Find where the given text appears and provide that cell's center as [X, Y] coordinate. 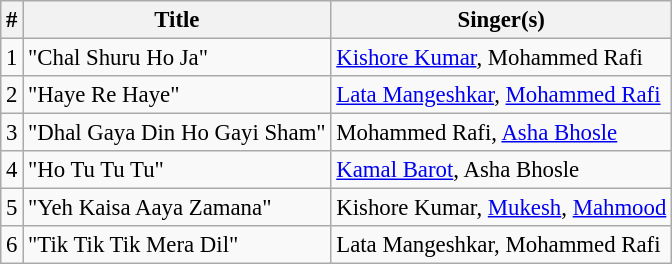
Singer(s) [502, 20]
"Dhal Gaya Din Ho Gayi Sham" [177, 133]
6 [12, 245]
2 [12, 95]
3 [12, 133]
1 [12, 58]
"Ho Tu Tu Tu" [177, 170]
"Chal Shuru Ho Ja" [177, 58]
Kishore Kumar, Mohammed Rafi [502, 58]
Mohammed Rafi, Asha Bhosle [502, 133]
4 [12, 170]
"Haye Re Haye" [177, 95]
Kamal Barot, Asha Bhosle [502, 170]
# [12, 20]
5 [12, 208]
Kishore Kumar, Mukesh, Mahmood [502, 208]
Title [177, 20]
"Yeh Kaisa Aaya Zamana" [177, 208]
"Tik Tik Tik Mera Dil" [177, 245]
